From the cell containing the given text, extract its center point as [x, y] coordinate. 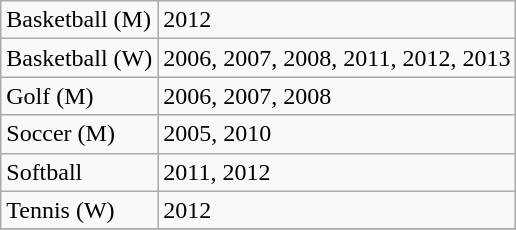
Softball [80, 172]
Basketball (M) [80, 20]
Soccer (M) [80, 134]
2006, 2007, 2008 [337, 96]
Golf (M) [80, 96]
Basketball (W) [80, 58]
Tennis (W) [80, 210]
2006, 2007, 2008, 2011, 2012, 2013 [337, 58]
2011, 2012 [337, 172]
2005, 2010 [337, 134]
